From the cell containing the given text, extract its center point as [x, y] coordinate. 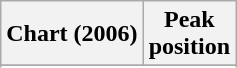
Peakposition [189, 34]
Chart (2006) [72, 34]
